Output the (x, y) coordinate of the center of the cell containing the given text.  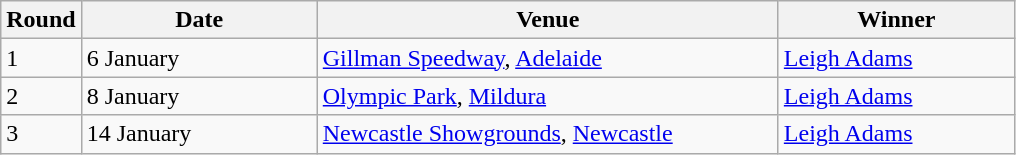
6 January (199, 58)
8 January (199, 96)
Gillman Speedway, Adelaide (548, 58)
Winner (896, 20)
2 (41, 96)
Olympic Park, Mildura (548, 96)
Newcastle Showgrounds, Newcastle (548, 134)
Date (199, 20)
1 (41, 58)
Round (41, 20)
3 (41, 134)
Venue (548, 20)
14 January (199, 134)
